For the text-containing cell, return its midpoint in [X, Y] coordinate format. 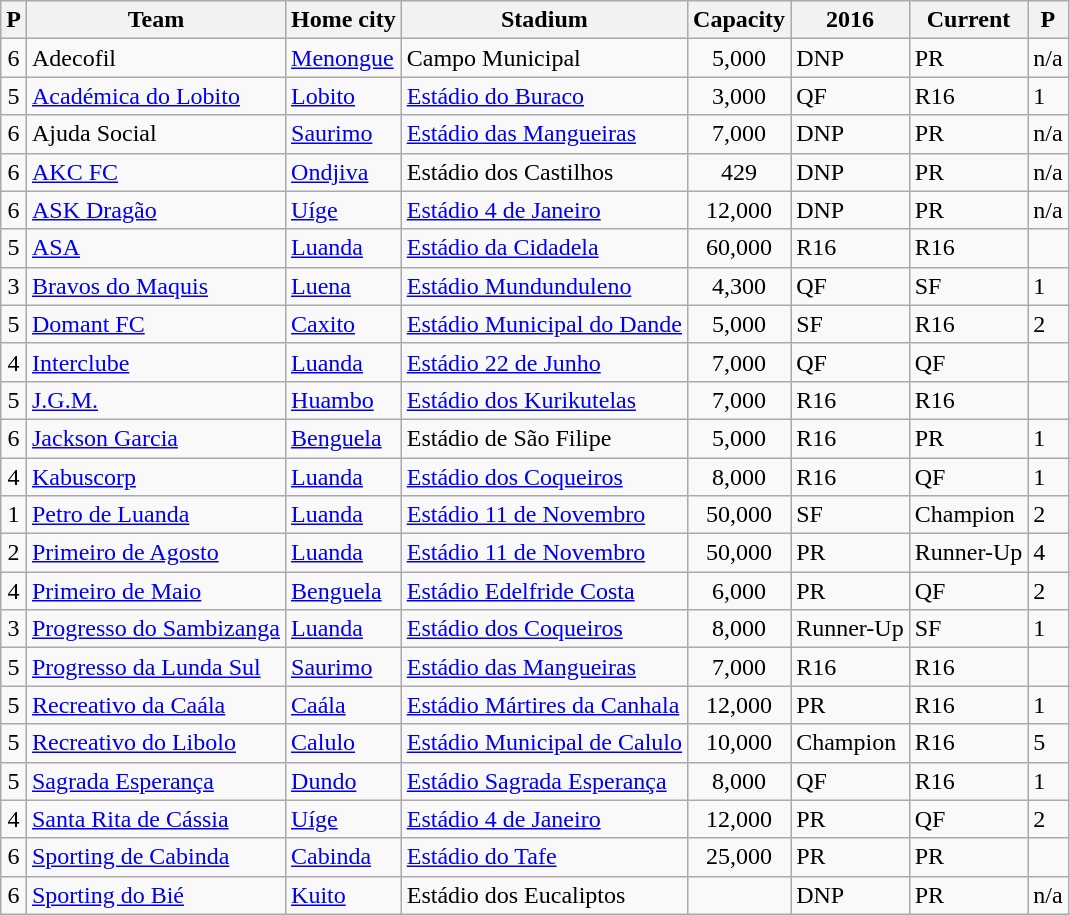
Progresso do Sambizanga [156, 629]
Home city [344, 20]
Progresso da Lunda Sul [156, 667]
Ondjiva [344, 172]
Kuito [344, 895]
ASK Dragão [156, 210]
Caxito [344, 324]
Estádio 22 de Junho [544, 362]
6,000 [740, 591]
Estádio Mundunduleno [544, 286]
Interclube [156, 362]
Sporting do Bié [156, 895]
Domant FC [156, 324]
Primeiro de Maio [156, 591]
Santa Rita de Cássia [156, 819]
2016 [850, 20]
Current [968, 20]
Stadium [544, 20]
25,000 [740, 857]
J.G.M. [156, 400]
Ajuda Social [156, 134]
Estádio do Buraco [544, 96]
Lobito [344, 96]
Académica do Lobito [156, 96]
Recreativo do Libolo [156, 743]
Menongue [344, 58]
Kabuscorp [156, 477]
Estádio Municipal de Calulo [544, 743]
Estádio do Tafe [544, 857]
60,000 [740, 248]
3,000 [740, 96]
Adecofil [156, 58]
Capacity [740, 20]
AKC FC [156, 172]
Primeiro de Agosto [156, 553]
Estádio de São Filipe [544, 438]
Estádio Municipal do Dande [544, 324]
4,300 [740, 286]
Jackson Garcia [156, 438]
Sporting de Cabinda [156, 857]
Estádio dos Eucaliptos [544, 895]
Bravos do Maquis [156, 286]
ASA [156, 248]
Campo Municipal [544, 58]
Cabinda [344, 857]
Estádio dos Castilhos [544, 172]
Estádio Sagrada Esperança [544, 781]
Estádio Mártires da Canhala [544, 705]
10,000 [740, 743]
429 [740, 172]
Team [156, 20]
Luena [344, 286]
Estádio dos Kurikutelas [544, 400]
Caála [344, 705]
Huambo [344, 400]
Sagrada Esperança [156, 781]
Calulo [344, 743]
Dundo [344, 781]
Estádio da Cidadela [544, 248]
Recreativo da Caála [156, 705]
Petro de Luanda [156, 515]
Estádio Edelfride Costa [544, 591]
